Determine the [X, Y] coordinate at the center of the cell enclosing the given text.  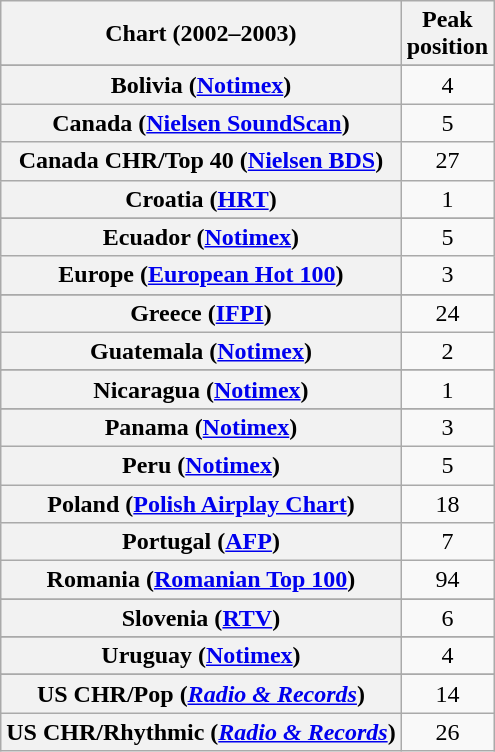
Uruguay (Notimex) [201, 656]
24 [447, 313]
Peru (Notimex) [201, 465]
Poland (Polish Airplay Chart) [201, 503]
Nicaragua (Notimex) [201, 389]
Europe (European Hot 100) [201, 275]
Slovenia (RTV) [201, 618]
14 [447, 694]
Peakposition [447, 34]
26 [447, 732]
Canada CHR/Top 40 (Nielsen BDS) [201, 161]
2 [447, 351]
US CHR/Rhythmic (Radio & Records) [201, 732]
Chart (2002–2003) [201, 34]
Bolivia (Notimex) [201, 85]
Croatia (HRT) [201, 199]
18 [447, 503]
7 [447, 542]
Greece (IFPI) [201, 313]
Ecuador (Notimex) [201, 237]
Panama (Notimex) [201, 427]
US CHR/Pop (Radio & Records) [201, 694]
Romania (Romanian Top 100) [201, 580]
6 [447, 618]
27 [447, 161]
Guatemala (Notimex) [201, 351]
Canada (Nielsen SoundScan) [201, 123]
Portugal (AFP) [201, 542]
94 [447, 580]
